Identify which cell holds the provided text, then report its [X, Y] central coordinate. 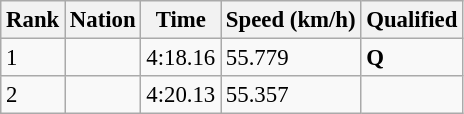
Qualified [412, 20]
Time [181, 20]
55.357 [291, 95]
2 [33, 95]
Q [412, 58]
4:18.16 [181, 58]
4:20.13 [181, 95]
Speed (km/h) [291, 20]
Rank [33, 20]
1 [33, 58]
Nation [103, 20]
55.779 [291, 58]
